Return (X, Y) of the center of cell containing provided text 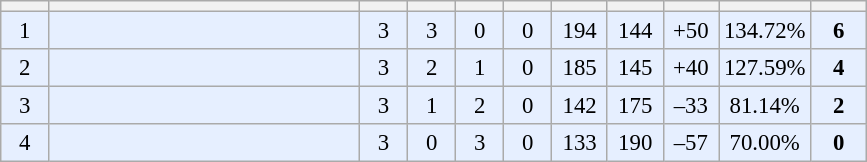
134.72% (765, 31)
145 (635, 68)
185 (580, 68)
142 (580, 106)
133 (580, 143)
194 (580, 31)
+50 (691, 31)
6 (839, 31)
81.14% (765, 106)
144 (635, 31)
70.00% (765, 143)
127.59% (765, 68)
–33 (691, 106)
190 (635, 143)
–57 (691, 143)
175 (635, 106)
+40 (691, 68)
